Locate the cell with the specified text and output its [x, y] center coordinate. 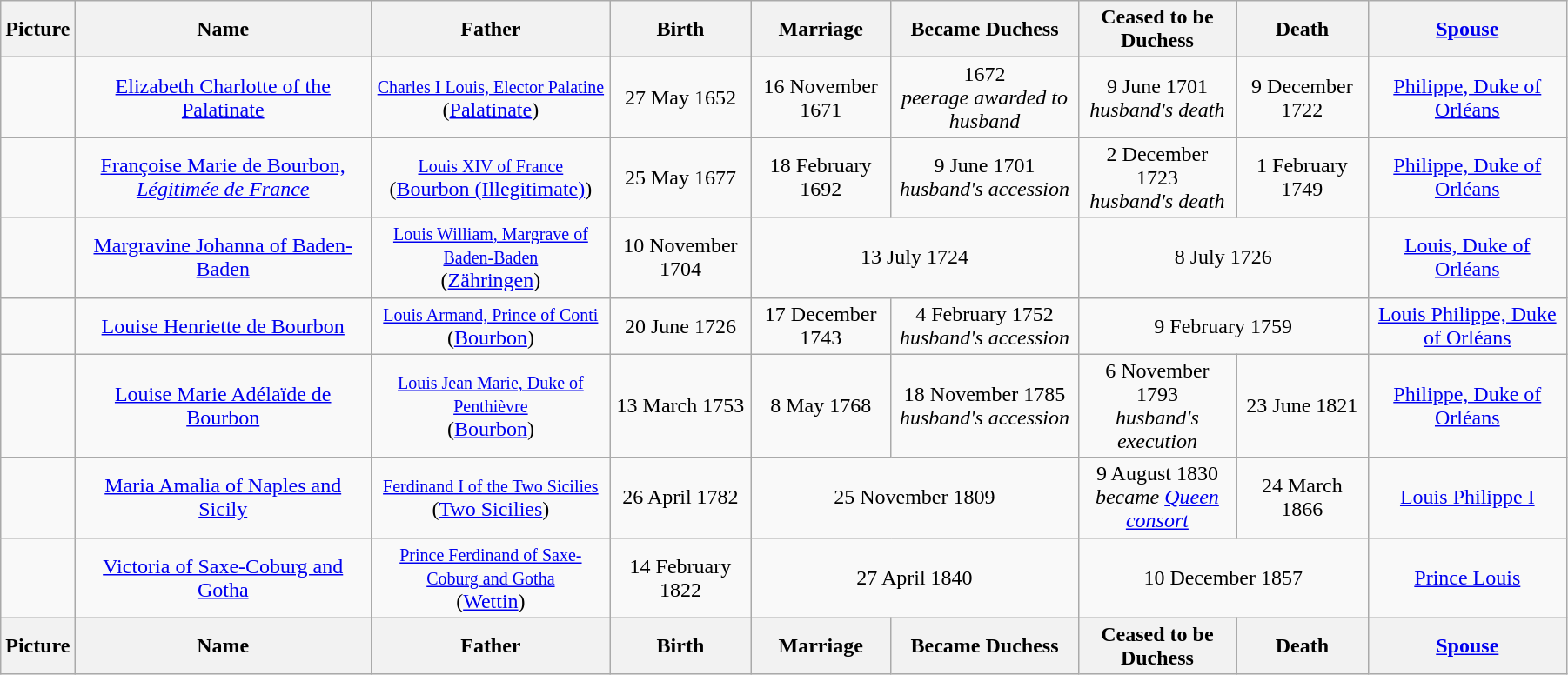
26 April 1782 [680, 498]
14 February 1822 [680, 578]
Françoise Marie de Bourbon, Légitimée de France [223, 177]
9 June 1701husband's accession [985, 177]
Margravine Johanna of Baden-Baden [223, 257]
Louis William, Margrave of Baden-Baden (Zähringen) [491, 257]
2 December 1723husband's death [1157, 177]
Louis Philippe I [1467, 498]
6 November 1793husband's execution [1157, 405]
Prince Louis [1467, 578]
Louis, Duke of Orléans [1467, 257]
1 February 1749 [1303, 177]
Prince Ferdinand of Saxe-Coburg and Gotha(Wettin) [491, 578]
16 November 1671 [821, 97]
23 June 1821 [1303, 405]
9 December 1722 [1303, 97]
24 March 1866 [1303, 498]
27 April 1840 [915, 578]
Ferdinand I of the Two Sicilies(Two Sicilies) [491, 498]
Louis Philippe, Duke of Orléans [1467, 325]
8 May 1768 [821, 405]
Louis Armand, Prince of Conti (Bourbon) [491, 325]
Elizabeth Charlotte of the Palatinate [223, 97]
4 February 1752husband's accession [985, 325]
9 August 1830became Queen consort [1157, 498]
20 June 1726 [680, 325]
10 November 1704 [680, 257]
25 May 1677 [680, 177]
13 July 1724 [915, 257]
8 July 1726 [1223, 257]
13 March 1753 [680, 405]
18 November 1785husband's accession [985, 405]
Louise Marie Adélaïde de Bourbon [223, 405]
Charles I Louis, Elector Palatine (Palatinate) [491, 97]
17 December 1743 [821, 325]
Maria Amalia of Naples and Sicily [223, 498]
25 November 1809 [915, 498]
18 February 1692 [821, 177]
Louise Henriette de Bourbon [223, 325]
10 December 1857 [1223, 578]
1672peerage awarded to husband [985, 97]
Victoria of Saxe-Coburg and Gotha [223, 578]
9 June 1701husband's death [1157, 97]
9 February 1759 [1223, 325]
Louis XIV of France (Bourbon (Illegitimate)) [491, 177]
27 May 1652 [680, 97]
Louis Jean Marie, Duke of Penthièvre(Bourbon) [491, 405]
